Search for the cell housing the specified text and yield its [x, y] center coordinate. 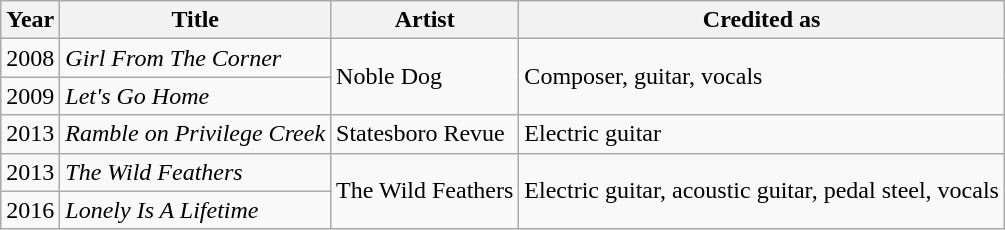
Electric guitar, acoustic guitar, pedal steel, vocals [762, 191]
Composer, guitar, vocals [762, 77]
Lonely Is A Lifetime [196, 210]
Statesboro Revue [425, 134]
Ramble on Privilege Creek [196, 134]
Electric guitar [762, 134]
2009 [30, 96]
2016 [30, 210]
Title [196, 20]
Noble Dog [425, 77]
2008 [30, 58]
Credited as [762, 20]
Girl From The Corner [196, 58]
Year [30, 20]
Let's Go Home [196, 96]
Artist [425, 20]
